Determine the [x, y] coordinate at the center of the cell enclosing the given text.  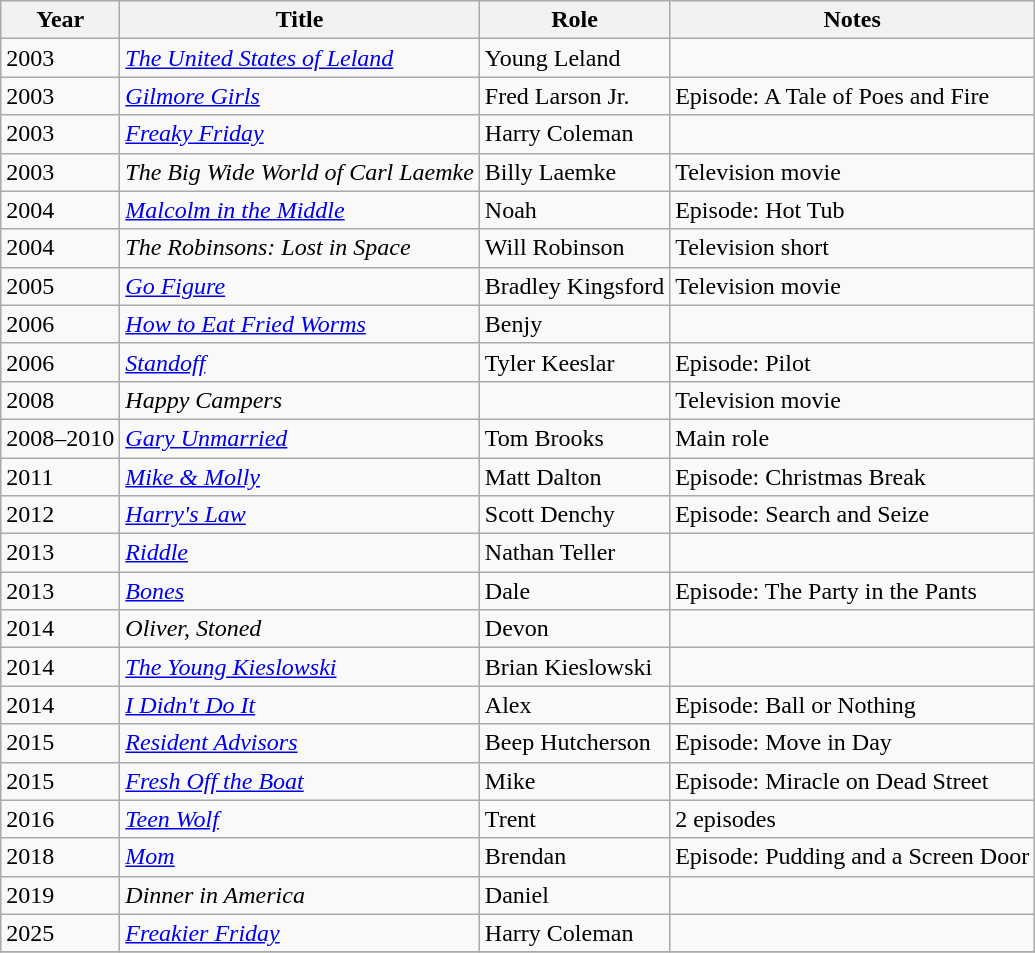
The United States of Leland [300, 58]
Television short [852, 248]
Episode: Hot Tub [852, 210]
Will Robinson [574, 248]
2008–2010 [60, 438]
Dinner in America [300, 895]
Mike & Molly [300, 477]
Episode: A Tale of Poes and Fire [852, 96]
Year [60, 20]
Bones [300, 591]
Noah [574, 210]
2011 [60, 477]
Trent [574, 819]
Scott Denchy [574, 515]
The Robinsons: Lost in Space [300, 248]
The Young Kieslowski [300, 667]
2 episodes [852, 819]
2019 [60, 895]
2018 [60, 857]
Nathan Teller [574, 553]
Episode: Christmas Break [852, 477]
Malcolm in the Middle [300, 210]
Beep Hutcherson [574, 743]
Riddle [300, 553]
Mom [300, 857]
Main role [852, 438]
Daniel [574, 895]
Gilmore Girls [300, 96]
Dale [574, 591]
Happy Campers [300, 400]
Episode: Pudding and a Screen Door [852, 857]
Go Figure [300, 286]
2025 [60, 933]
How to Eat Fried Worms [300, 324]
Resident Advisors [300, 743]
Billy Laemke [574, 172]
Episode: Pilot [852, 362]
Episode: The Party in the Pants [852, 591]
Freakier Friday [300, 933]
2005 [60, 286]
Title [300, 20]
Oliver, Stoned [300, 629]
Brian Kieslowski [574, 667]
Tom Brooks [574, 438]
Episode: Move in Day [852, 743]
Devon [574, 629]
Freaky Friday [300, 134]
Matt Dalton [574, 477]
Episode: Ball or Nothing [852, 705]
Notes [852, 20]
Benjy [574, 324]
Alex [574, 705]
Teen Wolf [300, 819]
2012 [60, 515]
Tyler Keeslar [574, 362]
Fred Larson Jr. [574, 96]
Fresh Off the Boat [300, 781]
Gary Unmarried [300, 438]
Standoff [300, 362]
Mike [574, 781]
Bradley Kingsford [574, 286]
Young Leland [574, 58]
Harry's Law [300, 515]
I Didn't Do It [300, 705]
Episode: Miracle on Dead Street [852, 781]
The Big Wide World of Carl Laemke [300, 172]
Episode: Search and Seize [852, 515]
2008 [60, 400]
2016 [60, 819]
Role [574, 20]
Brendan [574, 857]
